Return [X, Y] of the center of cell containing provided text 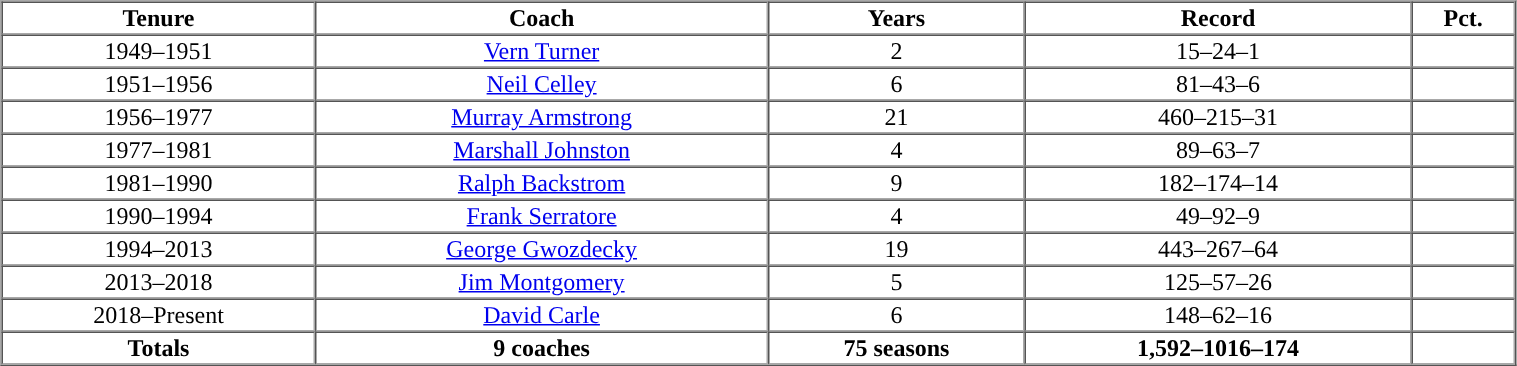
460–215–31 [1218, 116]
9 coaches [541, 348]
1951–1956 [159, 84]
1949–1951 [159, 50]
49–92–9 [1218, 216]
Ralph Backstrom [541, 182]
Murray Armstrong [541, 116]
9 [896, 182]
89–63–7 [1218, 150]
1977–1981 [159, 150]
Neil Celley [541, 84]
5 [896, 282]
81–43–6 [1218, 84]
1,592–1016–174 [1218, 348]
443–267–64 [1218, 248]
Marshall Johnston [541, 150]
George Gwozdecky [541, 248]
Pct. [1463, 18]
Frank Serratore [541, 216]
Coach [541, 18]
1981–1990 [159, 182]
1994–2013 [159, 248]
1956–1977 [159, 116]
David Carle [541, 314]
2013–2018 [159, 282]
Years [896, 18]
Record [1218, 18]
148–62–16 [1218, 314]
Totals [159, 348]
19 [896, 248]
1990–1994 [159, 216]
125–57–26 [1218, 282]
Vern Turner [541, 50]
15–24–1 [1218, 50]
2 [896, 50]
Tenure [159, 18]
75 seasons [896, 348]
182–174–14 [1218, 182]
Jim Montgomery [541, 282]
21 [896, 116]
2018–Present [159, 314]
